Determine the [x, y] coordinate at the center of the cell enclosing the given text.  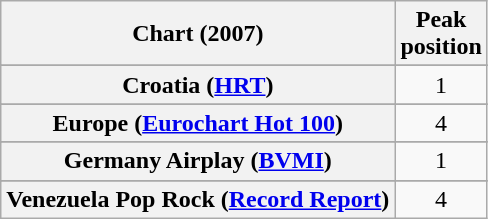
Peakposition [441, 34]
Europe (Eurochart Hot 100) [198, 123]
Germany Airplay (BVMI) [198, 161]
Chart (2007) [198, 34]
Croatia (HRT) [198, 85]
Venezuela Pop Rock (Record Report) [198, 199]
